Search for the cell housing the specified text and yield its [X, Y] center coordinate. 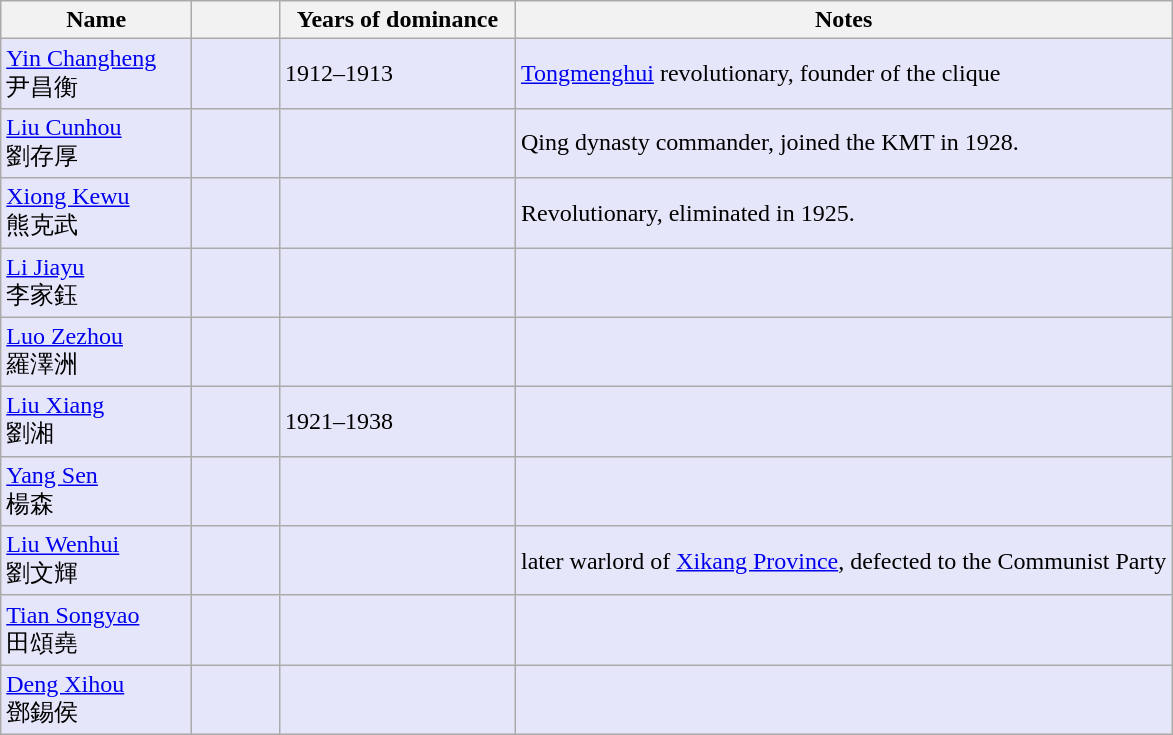
Name [96, 20]
later warlord of Xikang Province, defected to the Communist Party [843, 561]
Years of dominance [397, 20]
Liu Cunhou劉存厚 [96, 143]
Revolutionary, eliminated in 1925. [843, 213]
Tian Songyao田頌堯 [96, 630]
1921–1938 [397, 422]
Notes [843, 20]
1912–1913 [397, 74]
Qing dynasty commander, joined the KMT in 1928. [843, 143]
Luo Zezhou羅澤洲 [96, 352]
Xiong Kewu熊克武 [96, 213]
Yin Changheng尹昌衡 [96, 74]
Deng Xihou鄧錫侯 [96, 700]
Tongmenghui revolutionary, founder of the clique [843, 74]
Liu Wenhui劉文輝 [96, 561]
Li Jiayu李家鈺 [96, 283]
Liu Xiang劉湘 [96, 422]
Yang Sen楊森 [96, 491]
